Capture the cell that displays the provided text and extract its [x, y] central coordinate. 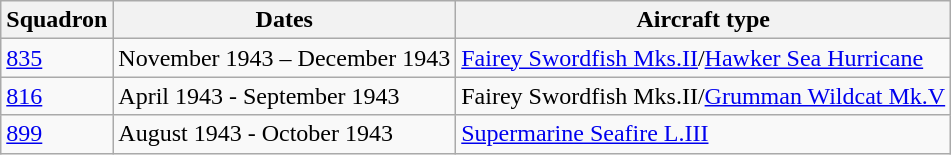
Squadron [57, 20]
Fairey Swordfish Mks.II/Grumman Wildcat Mk.V [704, 96]
Fairey Swordfish Mks.II/Hawker Sea Hurricane [704, 58]
835 [57, 58]
August 1943 - October 1943 [284, 134]
April 1943 - September 1943 [284, 96]
816 [57, 96]
899 [57, 134]
Aircraft type [704, 20]
Dates [284, 20]
Supermarine Seafire L.III [704, 134]
November 1943 – December 1943 [284, 58]
